From the cell containing the given text, extract its center point as (x, y) coordinate. 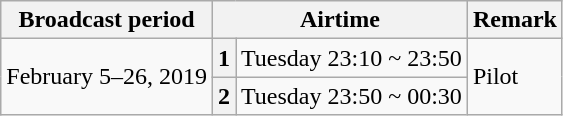
Remark (514, 20)
Broadcast period (107, 20)
1 (224, 58)
Airtime (340, 20)
Tuesday 23:50 ~ 00:30 (352, 96)
2 (224, 96)
Tuesday 23:10 ~ 23:50 (352, 58)
Pilot (514, 77)
February 5–26, 2019 (107, 77)
